Return [x, y] of the center of cell containing provided text 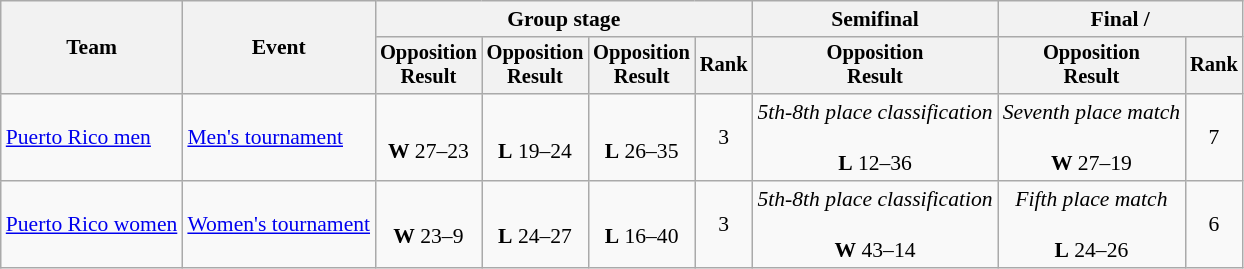
Puerto Rico men [92, 138]
L 16–40 [642, 224]
Seventh place matchW 27–19 [1092, 138]
Fifth place matchL 24–26 [1092, 224]
Men's tournament [278, 138]
Final / [1120, 19]
W 23–9 [428, 224]
Event [278, 48]
W 27–23 [428, 138]
L 24–27 [536, 224]
Semifinal [874, 19]
6 [1214, 224]
7 [1214, 138]
L 26–35 [642, 138]
Team [92, 48]
Women's tournament [278, 224]
Group stage [564, 19]
5th-8th place classificationW 43–14 [874, 224]
5th-8th place classificationL 12–36 [874, 138]
Puerto Rico women [92, 224]
L 19–24 [536, 138]
